Identify which cell holds the provided text, then report its (x, y) central coordinate. 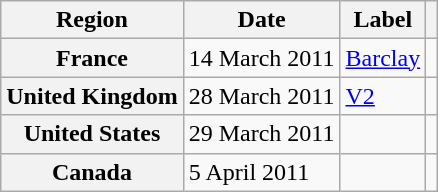
28 March 2011 (262, 96)
5 April 2011 (262, 172)
United States (92, 134)
V2 (383, 96)
Date (262, 20)
Region (92, 20)
Barclay (383, 58)
France (92, 58)
United Kingdom (92, 96)
14 March 2011 (262, 58)
Label (383, 20)
29 March 2011 (262, 134)
Canada (92, 172)
